Capture the cell that displays the provided text and extract its [X, Y] central coordinate. 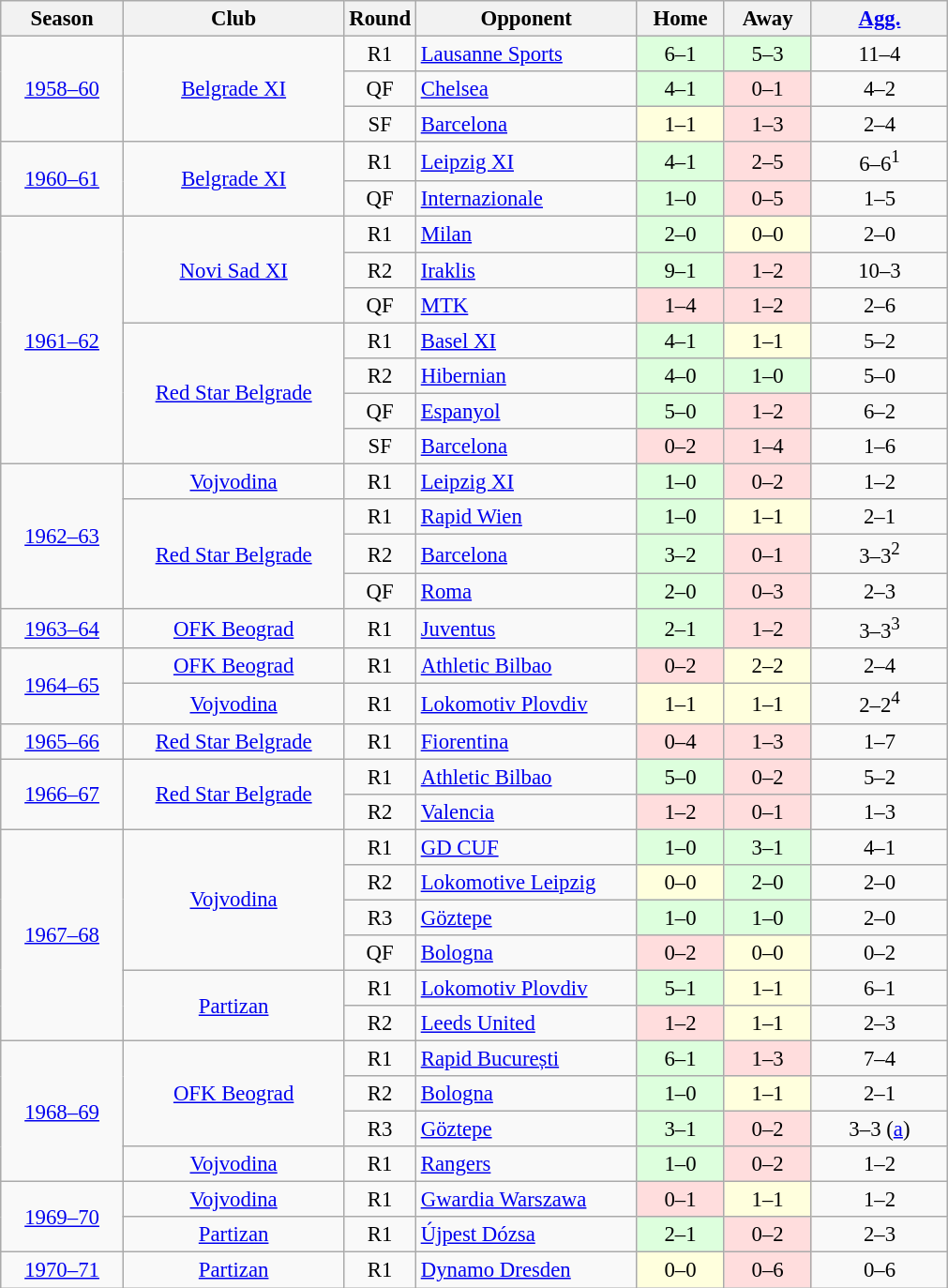
Opponent [526, 19]
0–4 [681, 741]
Basel XI [526, 341]
MTK [526, 305]
Novi Sad XI [233, 270]
7–4 [880, 1059]
Lausanne Sports [526, 54]
Club [233, 19]
Leeds United [526, 1023]
1963–64 [62, 629]
1958–60 [62, 90]
Rapid Wien [526, 517]
5–3 [767, 54]
2–2 [767, 666]
Round [380, 19]
Újpest Dózsa [526, 1235]
10–3 [880, 270]
2–5 [767, 161]
Espanyol [526, 411]
11–4 [880, 54]
Iraklis [526, 270]
Agg. [880, 19]
Valencia [526, 811]
Lokomotive Leipzig [526, 883]
Roma [526, 592]
Dynamo Dresden [526, 1270]
Chelsea [526, 89]
1967–68 [62, 935]
1965–66 [62, 741]
1969–70 [62, 1218]
1968–69 [62, 1112]
Home [681, 19]
0–3 [767, 592]
1–6 [880, 447]
9–1 [681, 270]
GD CUF [526, 847]
5–1 [681, 988]
1960–61 [62, 179]
1–7 [880, 741]
2–24 [880, 704]
Fiorentina [526, 741]
2–6 [880, 305]
1966–67 [62, 794]
Rapid București [526, 1059]
4–0 [681, 375]
3–33 [880, 629]
6–2 [880, 411]
3–2 [681, 553]
Milan [526, 235]
4–2 [880, 89]
Rangers [526, 1164]
0–5 [767, 200]
3–3 (a) [880, 1129]
1961–62 [62, 340]
Away [767, 19]
3–32 [880, 553]
Season [62, 19]
1964–65 [62, 686]
1–5 [880, 200]
Juventus [526, 629]
1962–63 [62, 537]
6–61 [880, 161]
Hibernian [526, 375]
1970–71 [62, 1270]
Gwardia Warszawa [526, 1200]
Internazionale [526, 200]
